Determine the [x, y] coordinate at the center of the cell enclosing the given text.  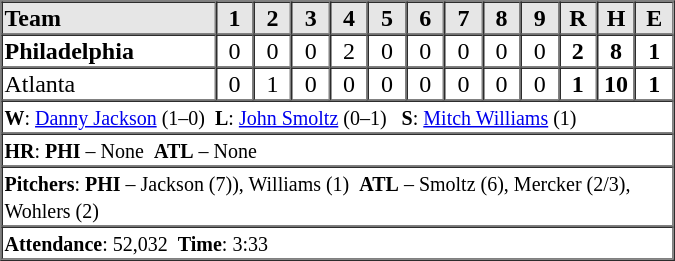
3 [311, 18]
E [654, 18]
Atlanta [109, 84]
5 [387, 18]
HR: PHI – None ATL – None [338, 150]
Attendance: 52,032 Time: 3:33 [338, 242]
7 [463, 18]
R [578, 18]
9 [540, 18]
H [616, 18]
W: Danny Jackson (1–0) L: John Smoltz (0–1) S: Mitch Williams (1) [338, 116]
Team [109, 18]
Pitchers: PHI – Jackson (7)), Williams (1) ATL – Smoltz (6), Mercker (2/3), Wohlers (2) [338, 196]
6 [425, 18]
10 [616, 84]
4 [349, 18]
Philadelphia [109, 50]
